Output the (X, Y) coordinate of the center of the cell containing the given text.  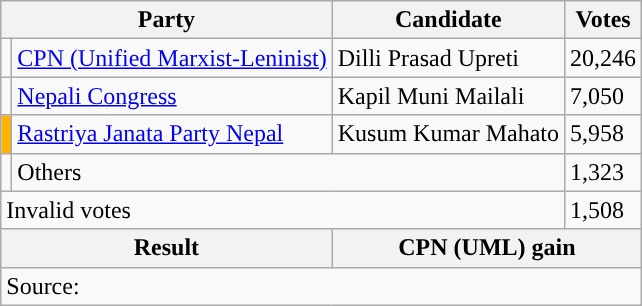
CPN (UML) gain (486, 248)
Kusum Kumar Mahato (448, 134)
Candidate (448, 20)
1,508 (604, 210)
Source: (322, 286)
Party (166, 20)
1,323 (604, 172)
CPN (Unified Marxist-Leninist) (172, 58)
5,958 (604, 134)
Invalid votes (283, 210)
Nepali Congress (172, 96)
Votes (604, 20)
7,050 (604, 96)
20,246 (604, 58)
Dilli Prasad Upreti (448, 58)
Result (166, 248)
Others (288, 172)
Kapil Muni Mailali (448, 96)
Rastriya Janata Party Nepal (172, 134)
